Extract the [x, y] coordinate from the center of the cell holding the provided text.  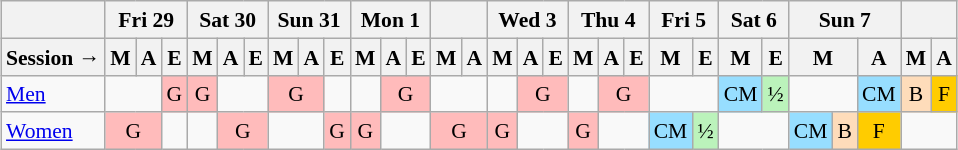
Sat 6 [754, 20]
Wed 3 [528, 20]
Fri 29 [146, 20]
Thu 4 [608, 20]
Fri 5 [684, 20]
Men [53, 94]
Sun 31 [309, 20]
Mon 1 [390, 20]
Sun 7 [845, 20]
Women [53, 130]
Sat 30 [228, 20]
Session → [53, 56]
